Identify which cell holds the provided text, then report its (X, Y) central coordinate. 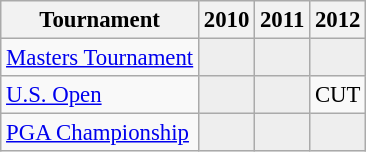
Masters Tournament (100, 58)
PGA Championship (100, 133)
U.S. Open (100, 95)
2010 (227, 20)
2011 (282, 20)
Tournament (100, 20)
2012 (338, 20)
CUT (338, 95)
